Scan for the cell matching the given text and deliver its (X, Y) coordinate at center. 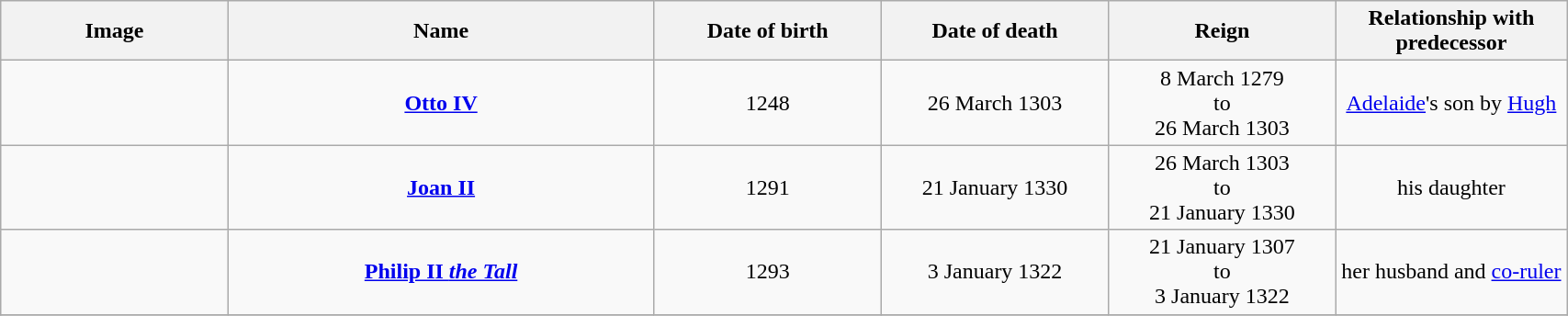
Image (114, 31)
Name (441, 31)
1291 (768, 187)
1248 (768, 103)
Philip II the Tall (441, 272)
her husband and co-ruler (1451, 272)
21 January 1330 (994, 187)
26 March 1303to21 January 1330 (1222, 187)
Reign (1222, 31)
his daughter (1451, 187)
1293 (768, 272)
26 March 1303 (994, 103)
Joan II (441, 187)
Adelaide's son by Hugh (1451, 103)
8 March 1279to26 March 1303 (1222, 103)
Relationship with predecessor (1451, 31)
Date of birth (768, 31)
3 January 1322 (994, 272)
Date of death (994, 31)
21 January 1307to3 January 1322 (1222, 272)
Otto IV (441, 103)
